Detect which cell encompasses the target text, then output its (X, Y) center coordinate. 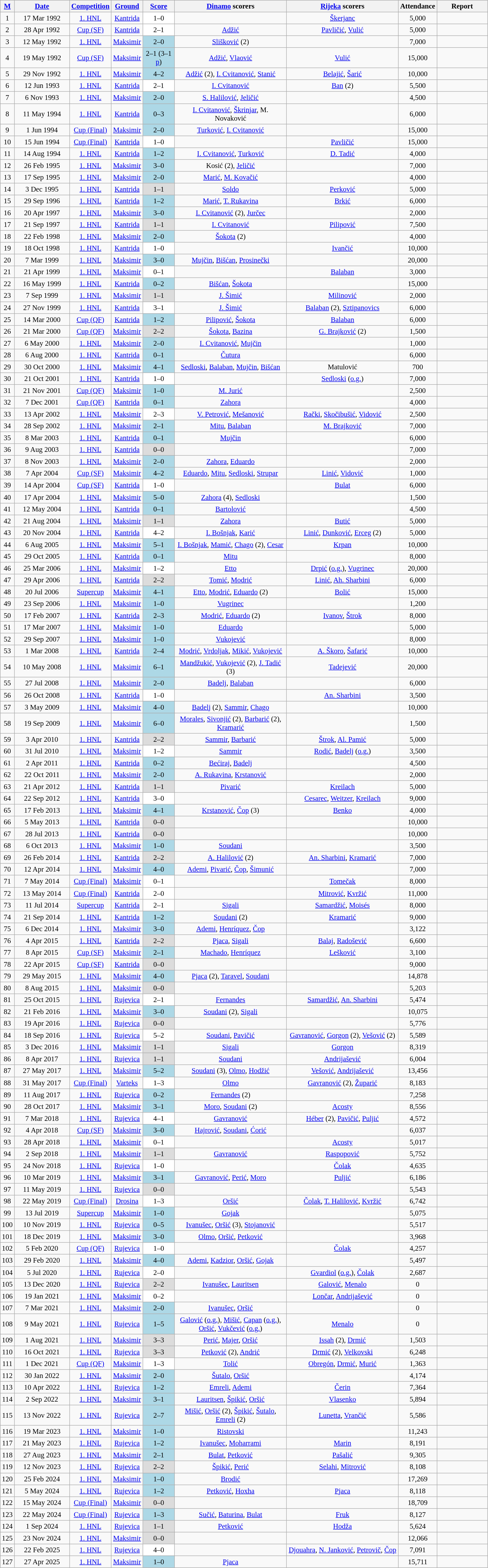
13,456 (418, 1071)
76 (8, 941)
Drpić (o.g.), Vugrinec (343, 568)
5,543 (418, 1190)
119 (8, 1467)
7 May 2014 (42, 881)
Milinović (343, 296)
I. Cvitanović, Turković (230, 153)
Moro, Soudani (2) (230, 1106)
14 (8, 189)
56 (8, 695)
An. Sharbini, Kramarić (343, 858)
Mitu (230, 556)
Bećiraj, Badelj (230, 763)
Rijeka scorers (343, 6)
Kosić (2), Jeličić (230, 165)
84 (8, 1035)
127 (8, 1562)
61 (8, 763)
7 (8, 98)
Morales, Sivonjić (2), Barbarić (2), Kramarić (230, 723)
Čolak, T. Halilović, Kvržić (343, 1201)
2 (8, 30)
11 May 2019 (42, 1190)
11 May 1994 (42, 114)
121 (8, 1491)
81 (8, 1000)
77 (8, 953)
60 (8, 751)
21 Feb 2016 (42, 1012)
Brkić (343, 201)
4,174 (418, 1375)
8,191 (418, 1443)
3 (8, 42)
73 (8, 905)
14 Aug 1994 (42, 153)
17 Mar 1992 (42, 18)
21 Aug 2004 (42, 521)
34 (8, 426)
90 (8, 1106)
3,122 (418, 929)
11 Jul 2014 (42, 905)
10 Apr 2022 (42, 1387)
Slišković (2) (230, 42)
27 Jul 2008 (42, 683)
I. Cvitanović, Škrinjar, M. Novaković (230, 114)
5–1 (159, 545)
13 May 2014 (42, 893)
26 Oct 2008 (42, 695)
1–5 (159, 1324)
7 Sep 1999 (42, 296)
Balaban (2), Sztipanovics (343, 308)
Obregón, Drmić, Murić (343, 1364)
1,503 (418, 1340)
Gvardiol (o.g.), Čolak (343, 1272)
Machado, Henríquez (230, 953)
6 Aug 2005 (42, 545)
Selahi, Mitrović (343, 1467)
31 May 2017 (42, 1083)
Marin (343, 1443)
14,878 (418, 976)
Etto, Modrić, Eduardo (2) (230, 592)
Date (42, 6)
19 (8, 248)
Dinamo scorers (230, 6)
8 Mar 2003 (42, 438)
29 Sep 1996 (42, 201)
13 Dec 2020 (42, 1284)
16 May 1999 (42, 284)
Issah (2), Drmić (343, 1340)
50 (8, 616)
Soldo (230, 189)
37 (8, 462)
57 (8, 707)
Soudani (2) (230, 917)
7 Mar 2021 (42, 1308)
5,500 (418, 86)
86 (8, 1059)
89 (8, 1095)
Lončar, Andrijašević (343, 1296)
20 Jul 2006 (42, 592)
5 (8, 74)
Menalo (343, 1324)
1,200 (418, 604)
1,363 (418, 1364)
Bulat, Petković (230, 1455)
2–7 (159, 1415)
Hodža (343, 1526)
79 (8, 976)
Pilipović (343, 225)
17 (8, 225)
28 Oct 2017 (42, 1106)
6 Dec 2014 (42, 929)
Marić, T. Rukavina (230, 201)
41 (8, 509)
Zahora (4), Sedloski (230, 497)
14 Apr 2004 (42, 485)
17 Sep 1995 (42, 177)
22 Feb 1998 (42, 237)
Puljić (343, 1178)
24 Nov 2018 (42, 1166)
Perković (343, 189)
Vugrinec (230, 604)
9 (8, 130)
53 (8, 651)
51 (8, 627)
102 (8, 1249)
Štrok, Al. Pamić (343, 739)
27 Nov 1999 (42, 308)
68 (8, 846)
6,004 (418, 1059)
4 (8, 58)
Pavličić, Vulić (343, 30)
17 Mar 2007 (42, 627)
24 (8, 308)
Zahora, Eduardo (230, 462)
69 (8, 858)
Matulović (343, 367)
49 (8, 604)
Pašalić (343, 1455)
6–0 (159, 723)
9,305 (418, 1455)
1 Jun 1994 (42, 130)
109 (8, 1340)
97 (8, 1190)
Ivanušec, Moharrami (230, 1443)
Butić (343, 521)
15,711 (418, 1562)
31 Jul 2010 (42, 751)
8 (8, 114)
Ground (127, 6)
12 Jun 1993 (42, 86)
110 (8, 1352)
Lunetta, Vrančić (343, 1415)
22 Feb 2025 (42, 1550)
Mujčin, Bišćan, Prosinečki (230, 260)
Emreli, Ademi (230, 1387)
29 (8, 367)
19 Jan 2021 (42, 1296)
Vulić (343, 58)
An. Sharbini (343, 695)
15 Jun 1994 (42, 142)
Raspopović (343, 1154)
12 Apr 2014 (42, 869)
29 May 2015 (42, 976)
Lešković (343, 953)
8 Apr 2015 (42, 953)
12 (8, 165)
G. Brajković (2) (343, 331)
Gavranović, Gorgon (2), Vešović (2) (343, 1035)
5,497 (418, 1260)
14 Mar 2000 (42, 320)
5 May 2013 (42, 822)
V. Petrović, Mešanović (230, 414)
D. Tadić (343, 153)
Čerin (343, 1387)
5,776 (418, 1023)
Samardžić, Moisés (343, 905)
11 (8, 153)
Vukojević (230, 639)
0–3 (159, 114)
20 Apr 1997 (42, 213)
Sammir, Barbarić (230, 739)
Report (462, 6)
5 Feb 2020 (42, 1249)
Vlasenko (343, 1399)
Adžić, Vlaović (230, 58)
21 Apr 1999 (42, 272)
Tadejević (343, 667)
22 May 2024 (42, 1514)
700 (418, 367)
18,709 (418, 1502)
63 (8, 787)
Pjaca, Sigali (230, 941)
12 May 1992 (42, 42)
38 (8, 474)
62 (8, 775)
Škerjanc (343, 18)
Fernandes (2) (230, 1095)
Bartolović (230, 509)
11,000 (418, 893)
Krpan (343, 545)
10,075 (418, 1012)
17 Apr 2004 (42, 497)
8,183 (418, 1083)
5,017 (418, 1142)
5,624 (418, 1526)
Ivančić (343, 248)
3,968 (418, 1237)
96 (8, 1178)
6 May 2000 (42, 343)
21 Oct 2001 (42, 379)
Ademi, Kadzior, Oršić, Gojak (230, 1260)
28 Apr 2018 (42, 1142)
26 (8, 331)
8,556 (418, 1106)
116 (8, 1432)
Mišić, Oršić (2), Špikić, Šutalo, Emreli (2) (230, 1415)
114 (8, 1399)
40 (8, 497)
21 Nov 2001 (42, 390)
Badelj, Balaban (230, 683)
18 Dec 2019 (42, 1237)
A. Škoro, Šafarić (343, 651)
19 May 1992 (42, 58)
10 (8, 142)
Oršić (230, 1201)
80 (8, 988)
Mitrović, Kvržić (343, 893)
47 (8, 580)
Linić, Ah. Sharbini (343, 580)
3 Dec 2016 (42, 1047)
Bulat (343, 485)
11 Aug 2017 (42, 1095)
4,572 (418, 1118)
Mujčin (230, 438)
23 Sep 2006 (42, 604)
Drmić (2), Velkovski (343, 1352)
8,319 (418, 1047)
71 (8, 881)
93 (8, 1142)
2–4 (159, 651)
Adžić (2), I. Cvitanović, Stanić (230, 74)
99 (8, 1213)
23 (8, 296)
8 Aug 2015 (42, 988)
1 Sep 2024 (42, 1526)
39 (8, 485)
111 (8, 1364)
42 (8, 521)
Turković, I. Cvitanović (230, 130)
Benko (343, 810)
Ivanušec, Lauritsen (230, 1284)
29 Nov 1992 (42, 74)
35 (8, 438)
117 (8, 1443)
S. Halilović, Jeličić (230, 98)
Olmo (230, 1083)
48 (8, 592)
2 Sep 2022 (42, 1399)
Gojak (230, 1213)
27 May 2017 (42, 1071)
6,037 (418, 1130)
67 (8, 834)
3 Apr 2010 (42, 739)
Šutalo, Oršić (230, 1375)
Pavličić (343, 142)
Olmo, Oršić, Petković (230, 1237)
5 Jul 2020 (42, 1272)
Soudani (3), Olmo, Hodžić (230, 1071)
Cesarec, Weitzer, Kreilach (343, 798)
16 Oct 2021 (42, 1352)
A. Rukavina, Krstanović (230, 775)
45 (8, 556)
I. Bošnjak, Mamić, Chago (2), Cesar (230, 545)
29 Oct 2005 (42, 556)
A. Halilović (2) (230, 858)
17 Feb 2007 (42, 616)
70 (8, 869)
21 (8, 272)
28 Apr 1992 (42, 30)
98 (8, 1201)
125 (8, 1538)
Belajić, Šarić (343, 74)
Tomečak (343, 881)
19 Sep 2009 (42, 723)
Kramarić (343, 917)
19 Mar 2023 (42, 1432)
120 (8, 1479)
1 Aug 2021 (42, 1340)
19 Apr 2016 (42, 1023)
7 Mar 2018 (42, 1118)
Sammir (230, 751)
3 May 2009 (42, 707)
11,243 (418, 1432)
92 (8, 1130)
Rački, Skočibušić, Vidović (343, 414)
26 Feb 2014 (42, 858)
Djouahra, N. Janković, Petrovič, Čop (343, 1550)
7 Mar 1999 (42, 260)
74 (8, 917)
28 Jul 2013 (42, 834)
Kreilach (343, 787)
46 (8, 568)
30 (8, 379)
0–5 (159, 1225)
Balaj, Radošević (343, 941)
22 Apr 2015 (42, 964)
Soudani, Pavičić (230, 1035)
Ademi, Henríquez, Čop (230, 929)
Ban (2) (343, 86)
6 Aug 2000 (42, 355)
Petković (230, 1526)
Marić, M. Kovačić (230, 177)
3,100 (418, 953)
18 Oct 1998 (42, 248)
123 (8, 1514)
58 (8, 723)
87 (8, 1071)
Petković (2), Andrić (230, 1352)
5–0 (159, 497)
28 Sep 2002 (42, 426)
16 (8, 213)
Sedloski, Balaban, Mujčin, Bišćan (230, 367)
27 (8, 343)
29 Feb 2020 (42, 1260)
105 (8, 1284)
Fernandes (230, 1000)
Pilipović, Šokota (230, 320)
9 Aug 2003 (42, 450)
83 (8, 1023)
1 (8, 18)
52 (8, 639)
3,000 (418, 272)
Ivanušec, Oršić (3), Stojanović (230, 1225)
94 (8, 1154)
64 (8, 798)
Šokota (2) (230, 237)
1 Mar 2008 (42, 651)
Score (159, 6)
Sučić, Baturina, Bulat (230, 1514)
25 Mar 2006 (42, 568)
1 Dec 2021 (42, 1364)
31 (8, 390)
7,091 (418, 1550)
5,752 (418, 1154)
6 (8, 86)
8,127 (418, 1514)
29 Sep 2007 (42, 639)
17,269 (418, 1479)
Galović (o.g.), Mišić, Capan (o.g.), Oršić, Vukčević (o.g.) (230, 1324)
Linić, Vidović (343, 474)
85 (8, 1047)
124 (8, 1526)
54 (8, 667)
Galović, Menalo (343, 1284)
10 May 2008 (42, 667)
17 Feb 2013 (42, 810)
M. Jurić (230, 390)
Pjaca (2), Taravel, Soudani (230, 976)
Linić, Dunković, Erceg (2) (343, 533)
Modrić, Vrdoljak, Mikić, Vukojević (230, 651)
36 (8, 450)
13 Apr 2002 (42, 414)
18 (8, 237)
Šokota, Bazina (230, 331)
15 (8, 201)
5,517 (418, 1225)
44 (8, 545)
Eduardo, Mitu, Sedloski, Strupar (230, 474)
21 May 2023 (42, 1443)
91 (8, 1118)
Ivanov, Štrok (343, 616)
75 (8, 929)
I. Cvitanović, Mujčin (230, 343)
20 (8, 260)
Gavranović, Perić, Moro (230, 1178)
Samardžić, An. Sharbini (343, 1000)
5,474 (418, 1000)
Ristovski (230, 1432)
6 Oct 2013 (42, 846)
32 (8, 402)
25 (8, 320)
7,500 (418, 225)
88 (8, 1083)
15 May 2024 (42, 1502)
13 Jul 2019 (42, 1213)
12 May 2004 (42, 509)
27 Apr 2025 (42, 1562)
66 (8, 822)
5 May 2024 (42, 1491)
108 (8, 1324)
Mitu, Balaban (230, 426)
Mandžukić, Vukojević (2), J. Tadić (3) (230, 667)
27 Aug 2023 (42, 1455)
103 (8, 1260)
Petković, Hoxha (230, 1491)
107 (8, 1308)
8,118 (418, 1491)
10 Nov 2019 (42, 1225)
65 (8, 810)
115 (8, 1415)
29 Apr 2006 (42, 580)
4,635 (418, 1166)
Héber (2), Pavičić, Puljić (343, 1118)
6,600 (418, 941)
8,108 (418, 1467)
Badelj (2), Sammir, Chago (230, 707)
Andrijašević (343, 1059)
55 (8, 683)
M. Brajković (343, 426)
Etto (230, 568)
78 (8, 964)
95 (8, 1166)
2–1 (3–1 p) (159, 58)
20 Nov 2004 (42, 533)
4,257 (418, 1249)
Gorgon (343, 1047)
3 Dec 1995 (42, 189)
12 Nov 2023 (42, 1467)
9 May 2021 (42, 1324)
Modrić, Eduardo (2) (230, 616)
118 (8, 1455)
Sedloski (o.g.) (343, 379)
Ivanušec, Oršić (230, 1308)
I. Cvitanović (2), Jurčec (230, 213)
7 Dec 2001 (42, 402)
28 (8, 355)
Eduardo (230, 627)
25 Feb 2024 (42, 1479)
Čutura (230, 355)
23 Nov 2024 (42, 1538)
5,203 (418, 988)
82 (8, 1012)
Tolić (230, 1364)
Attendance (418, 6)
7,258 (418, 1095)
43 (8, 533)
6,742 (418, 1201)
5,589 (418, 1035)
7 Apr 2004 (42, 474)
7,364 (418, 1387)
6 Nov 1993 (42, 98)
I. Bošnjak, Karić (230, 533)
112 (8, 1375)
6–1 (159, 667)
Adžić (230, 30)
Varteks (127, 1083)
5,894 (418, 1399)
5,586 (418, 1415)
Perić, Majer, Oršić (230, 1340)
30 Jan 2022 (42, 1375)
22 Oct 2011 (42, 775)
33 (8, 414)
25 Oct 2015 (42, 1000)
M (8, 6)
Vešović, Andrijašević (343, 1071)
4 Apr 2015 (42, 941)
101 (8, 1237)
22 (8, 284)
5,075 (418, 1213)
122 (8, 1502)
18 Sep 2016 (42, 1035)
Bišćan, Šokota (230, 284)
8 Apr 2017 (42, 1059)
Rodić, Badelj (o.g.) (343, 751)
Pivarić (230, 787)
21 Mar 2000 (42, 331)
2,687 (418, 1272)
Soudani (2), Sigali (230, 1012)
Drosina (127, 1201)
12,066 (418, 1538)
Fruk (343, 1514)
8 Nov 2003 (42, 462)
21 Sep 1997 (42, 225)
Bolić (343, 592)
13 (8, 177)
Tomić, Modrić (230, 580)
100 (8, 1225)
30 Oct 2000 (42, 367)
72 (8, 893)
22 Sep 2012 (42, 798)
21 Sep 2014 (42, 917)
2 Apr 2011 (42, 763)
21 Apr 2012 (42, 787)
10 Mar 2019 (42, 1178)
Ademi, Pivarić, Čop, Šimunić (230, 869)
22 May 2019 (42, 1201)
Gavranović (2), Župarić (343, 1083)
Špikić, Perić (230, 1467)
2 Sep 2018 (42, 1154)
13 Nov 2022 (42, 1415)
Competition (90, 6)
Lauritsen, Špikić, Oršić (230, 1399)
Krstanović, Čop (3) (230, 810)
6,248 (418, 1352)
104 (8, 1272)
4 Apr 2018 (42, 1130)
106 (8, 1296)
126 (8, 1550)
Hajrović, Soudani, Ćorić (230, 1130)
6,186 (418, 1178)
Brodić (230, 1479)
113 (8, 1387)
59 (8, 739)
26 Feb 1995 (42, 165)
